Find where the given text appears and provide that cell's center as (X, Y) coordinate. 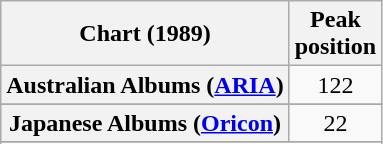
Australian Albums (ARIA) (145, 85)
Chart (1989) (145, 34)
Peakposition (335, 34)
122 (335, 85)
Japanese Albums (Oricon) (145, 123)
22 (335, 123)
